Identify which cell holds the provided text, then report its [x, y] central coordinate. 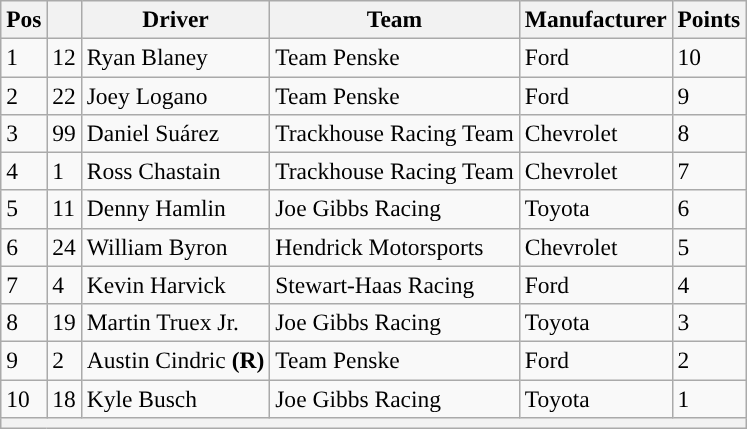
Stewart-Haas Racing [394, 285]
William Byron [176, 247]
24 [64, 247]
Manufacturer [596, 19]
Pos [24, 19]
Martin Truex Jr. [176, 322]
11 [64, 209]
Denny Hamlin [176, 209]
Kevin Harvick [176, 285]
Ross Chastain [176, 171]
Team [394, 19]
Ryan Blaney [176, 57]
19 [64, 322]
22 [64, 95]
Daniel Suárez [176, 133]
Hendrick Motorsports [394, 247]
Austin Cindric (R) [176, 360]
Joey Logano [176, 95]
Points [709, 19]
Kyle Busch [176, 398]
18 [64, 398]
Driver [176, 19]
99 [64, 133]
12 [64, 57]
